Determine the [X, Y] coordinate at the center of the cell enclosing the given text.  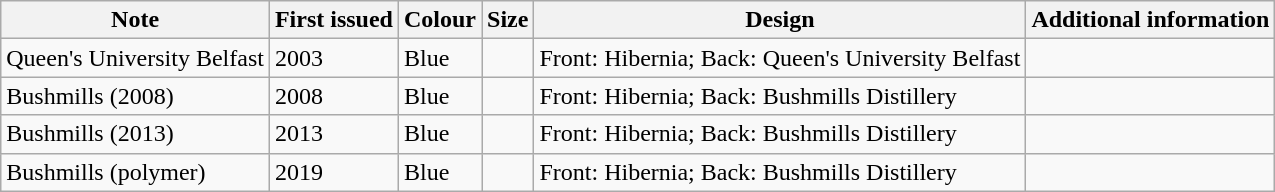
2019 [334, 172]
2003 [334, 58]
Bushmills (2008) [136, 96]
Size [508, 20]
2008 [334, 96]
Colour [440, 20]
Additional information [1150, 20]
Queen's University Belfast [136, 58]
2013 [334, 134]
Front: Hibernia; Back: Queen's University Belfast [780, 58]
Design [780, 20]
Bushmills (polymer) [136, 172]
First issued [334, 20]
Note [136, 20]
Bushmills (2013) [136, 134]
